Capture the cell that displays the provided text and extract its [x, y] central coordinate. 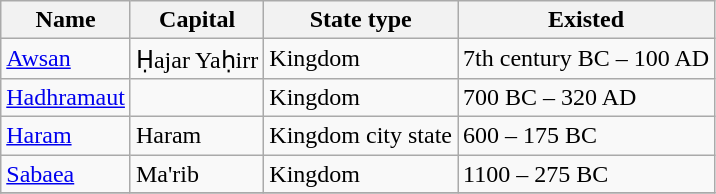
Kingdom city state [361, 135]
Ma'rib [196, 173]
Sabaea [66, 173]
Capital [196, 20]
Existed [586, 20]
600 – 175 BC [586, 135]
State type [361, 20]
1100 – 275 BC [586, 173]
Name [66, 20]
Ḥajar Yaḥirr [196, 59]
Awsan [66, 59]
Hadhramaut [66, 97]
7th century BC – 100 AD [586, 59]
700 BC – 320 AD [586, 97]
